For the text-containing cell, return its midpoint in [X, Y] coordinate format. 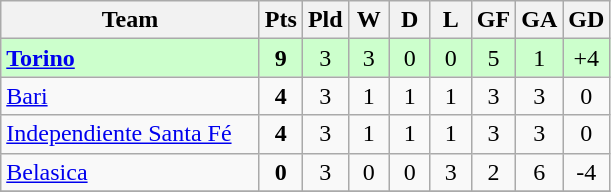
-4 [586, 172]
GF [493, 20]
5 [493, 58]
2 [493, 172]
6 [540, 172]
+4 [586, 58]
9 [280, 58]
Belasica [130, 172]
GA [540, 20]
GD [586, 20]
Pts [280, 20]
Bari [130, 96]
D [410, 20]
Independiente Santa Fé [130, 134]
Team [130, 20]
L [450, 20]
Torino [130, 58]
Pld [325, 20]
W [368, 20]
